Identify which cell holds the provided text, then report its (X, Y) central coordinate. 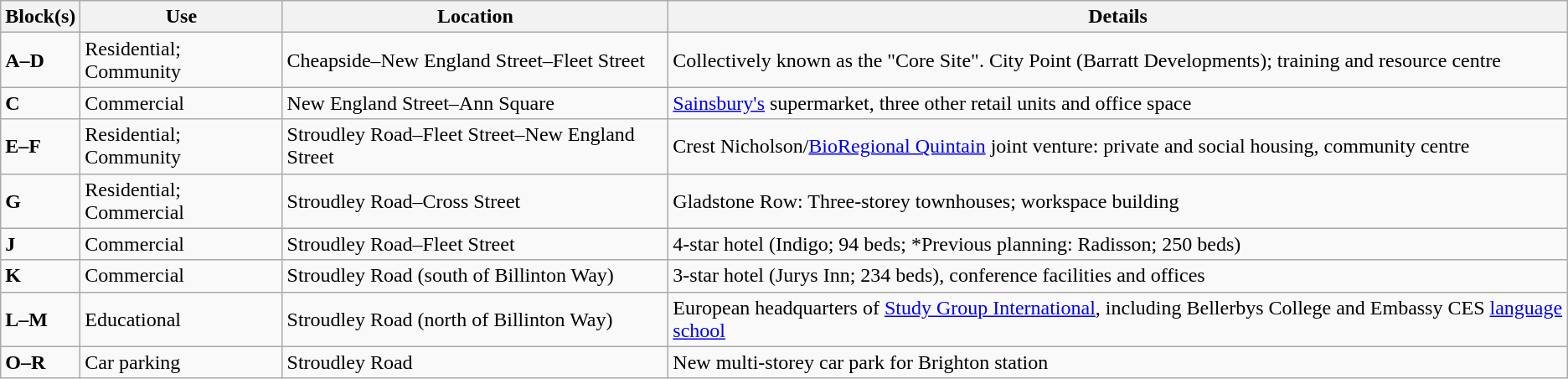
Stroudley Road (476, 362)
Stroudley Road–Fleet Street–New England Street (476, 146)
Details (1117, 17)
Stroudley Road (south of Billinton Way) (476, 276)
Sainsbury's supermarket, three other retail units and office space (1117, 103)
Stroudley Road (north of Billinton Way) (476, 319)
G (40, 201)
New England Street–Ann Square (476, 103)
J (40, 244)
Block(s) (40, 17)
Car parking (181, 362)
New multi-storey car park for Brighton station (1117, 362)
Stroudley Road–Cross Street (476, 201)
Cheapside–New England Street–Fleet Street (476, 60)
European headquarters of Study Group International, including Bellerbys College and Embassy CES language school (1117, 319)
Stroudley Road–Fleet Street (476, 244)
Crest Nicholson/BioRegional Quintain joint venture: private and social housing, community centre (1117, 146)
Residential; Commercial (181, 201)
Collectively known as the "Core Site". City Point (Barratt Developments); training and resource centre (1117, 60)
3-star hotel (Jurys Inn; 234 beds), conference facilities and offices (1117, 276)
C (40, 103)
4-star hotel (Indigo; 94 beds; *Previous planning: Radisson; 250 beds) (1117, 244)
Gladstone Row: Three-storey townhouses; workspace building (1117, 201)
O–R (40, 362)
Location (476, 17)
E–F (40, 146)
Educational (181, 319)
L–M (40, 319)
A–D (40, 60)
Use (181, 17)
K (40, 276)
